From the cell containing the given text, extract its center point as (X, Y) coordinate. 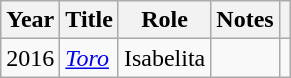
Title (90, 20)
Role (164, 20)
Notes (245, 20)
Toro (90, 58)
Isabelita (164, 58)
Year (30, 20)
2016 (30, 58)
